Scan for the cell matching the given text and deliver its (x, y) coordinate at center. 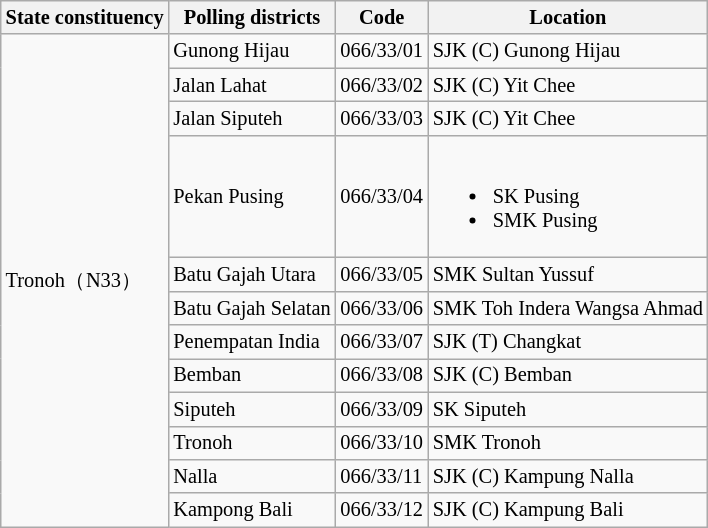
Nalla (252, 476)
SJK (C) Kampung Bali (568, 510)
066/33/10 (382, 443)
066/33/11 (382, 476)
SMK Tronoh (568, 443)
Pekan Pusing (252, 196)
066/33/06 (382, 308)
Jalan Siputeh (252, 118)
066/33/02 (382, 85)
Tronoh (252, 443)
SJK (T) Changkat (568, 342)
066/33/12 (382, 510)
066/33/09 (382, 409)
Gunong Hijau (252, 51)
State constituency (85, 17)
SK PusingSMK Pusing (568, 196)
SJK (C) Gunong Hijau (568, 51)
Siputeh (252, 409)
SJK (C) Kampung Nalla (568, 476)
066/33/03 (382, 118)
Bemban (252, 375)
SJK (C) Bemban (568, 375)
SK Siputeh (568, 409)
066/33/04 (382, 196)
Batu Gajah Utara (252, 274)
066/33/08 (382, 375)
066/33/05 (382, 274)
Penempatan India (252, 342)
Code (382, 17)
SMK Sultan Yussuf (568, 274)
Location (568, 17)
Kampong Bali (252, 510)
Tronoh（N33） (85, 280)
066/33/07 (382, 342)
Batu Gajah Selatan (252, 308)
066/33/01 (382, 51)
Jalan Lahat (252, 85)
Polling districts (252, 17)
SMK Toh Indera Wangsa Ahmad (568, 308)
